Capture the cell that displays the provided text and extract its [x, y] central coordinate. 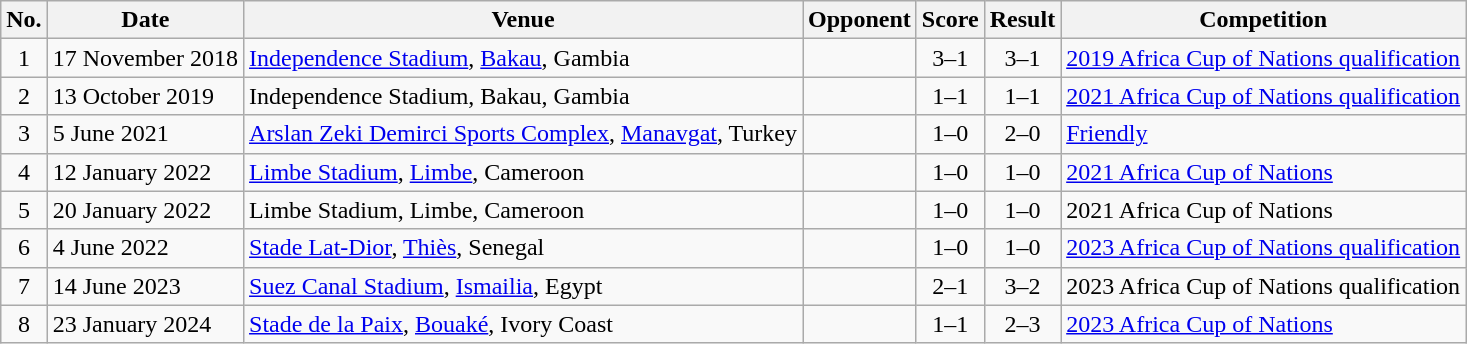
2–3 [1022, 324]
4 June 2022 [145, 248]
20 January 2022 [145, 210]
17 November 2018 [145, 58]
13 October 2019 [145, 96]
Result [1022, 20]
5 [24, 210]
23 January 2024 [145, 324]
6 [24, 248]
12 January 2022 [145, 172]
Competition [1264, 20]
Stade Lat-Dior, Thiès, Senegal [524, 248]
3–2 [1022, 286]
1 [24, 58]
Venue [524, 20]
Score [950, 20]
4 [24, 172]
3 [24, 134]
2019 Africa Cup of Nations qualification [1264, 58]
Suez Canal Stadium, Ismailia, Egypt [524, 286]
2–1 [950, 286]
Stade de la Paix, Bouaké, Ivory Coast [524, 324]
2023 Africa Cup of Nations [1264, 324]
8 [24, 324]
No. [24, 20]
Date [145, 20]
2–0 [1022, 134]
2 [24, 96]
Arslan Zeki Demirci Sports Complex, Manavgat, Turkey [524, 134]
Opponent [860, 20]
5 June 2021 [145, 134]
7 [24, 286]
2021 Africa Cup of Nations qualification [1264, 96]
14 June 2023 [145, 286]
Friendly [1264, 134]
